Provide the [X, Y] coordinate of the cell's center where the given text is located.  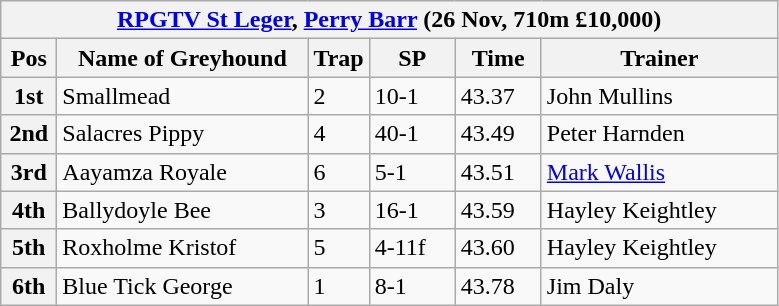
5-1 [412, 172]
Trainer [659, 58]
Salacres Pippy [182, 134]
Mark Wallis [659, 172]
RPGTV St Leger, Perry Barr (26 Nov, 710m £10,000) [390, 20]
40-1 [412, 134]
Ballydoyle Bee [182, 210]
Trap [338, 58]
6 [338, 172]
John Mullins [659, 96]
43.37 [498, 96]
3rd [29, 172]
Blue Tick George [182, 286]
5th [29, 248]
Name of Greyhound [182, 58]
Aayamza Royale [182, 172]
4-11f [412, 248]
Jim Daly [659, 286]
6th [29, 286]
Time [498, 58]
43.59 [498, 210]
43.51 [498, 172]
43.78 [498, 286]
Peter Harnden [659, 134]
8-1 [412, 286]
1st [29, 96]
Roxholme Kristof [182, 248]
43.49 [498, 134]
1 [338, 286]
3 [338, 210]
16-1 [412, 210]
Smallmead [182, 96]
2 [338, 96]
4th [29, 210]
5 [338, 248]
43.60 [498, 248]
4 [338, 134]
SP [412, 58]
10-1 [412, 96]
2nd [29, 134]
Pos [29, 58]
